Scan for the cell matching the given text and deliver its [x, y] coordinate at center. 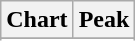
Chart [37, 20]
Peak [104, 20]
